Determine the (X, Y) coordinate at the center of the cell enclosing the given text.  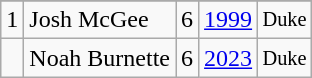
2023 (228, 58)
1 (12, 20)
Noah Burnette (100, 58)
Josh McGee (100, 20)
1999 (228, 20)
